Return the (x, y) coordinate for the center point of the cell that contains the specified text.  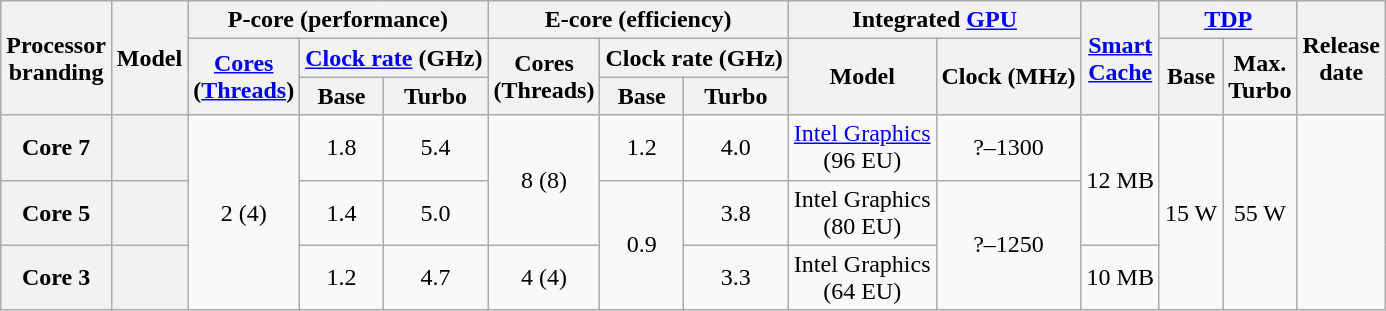
Intel Graphics(64 EU) (862, 278)
1.8 (342, 148)
3.3 (736, 278)
E-core (efficiency) (638, 20)
Clock (MHz) (1008, 77)
?–1300 (1008, 148)
5.0 (436, 212)
3.8 (736, 212)
5.4 (436, 148)
P-core (performance) (338, 20)
Intel Graphics(96 EU) (862, 148)
Core 3 (56, 278)
2 (4) (244, 212)
TDP (1228, 20)
4 (4) (544, 278)
4.0 (736, 148)
SmartCache (1120, 58)
?–1250 (1008, 245)
Intel Graphics(80 EU) (862, 212)
Integrated GPU (934, 20)
Releasedate (1341, 58)
10 MB (1120, 278)
4.7 (436, 278)
Core 5 (56, 212)
55 W (1260, 212)
0.9 (642, 245)
8 (8) (544, 180)
1.4 (342, 212)
Max.Turbo (1260, 77)
12 MB (1120, 180)
Processorbranding (56, 58)
Core 7 (56, 148)
15 W (1190, 212)
